Identify which cell holds the provided text, then report its (x, y) central coordinate. 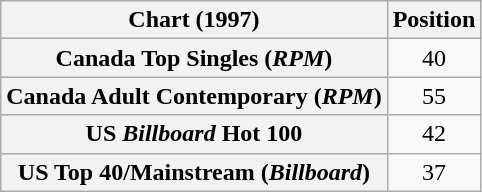
37 (434, 172)
Chart (1997) (194, 20)
Canada Top Singles (RPM) (194, 58)
42 (434, 134)
40 (434, 58)
Position (434, 20)
US Top 40/Mainstream (Billboard) (194, 172)
55 (434, 96)
Canada Adult Contemporary (RPM) (194, 96)
US Billboard Hot 100 (194, 134)
